Detect which cell encompasses the target text, then output its (x, y) center coordinate. 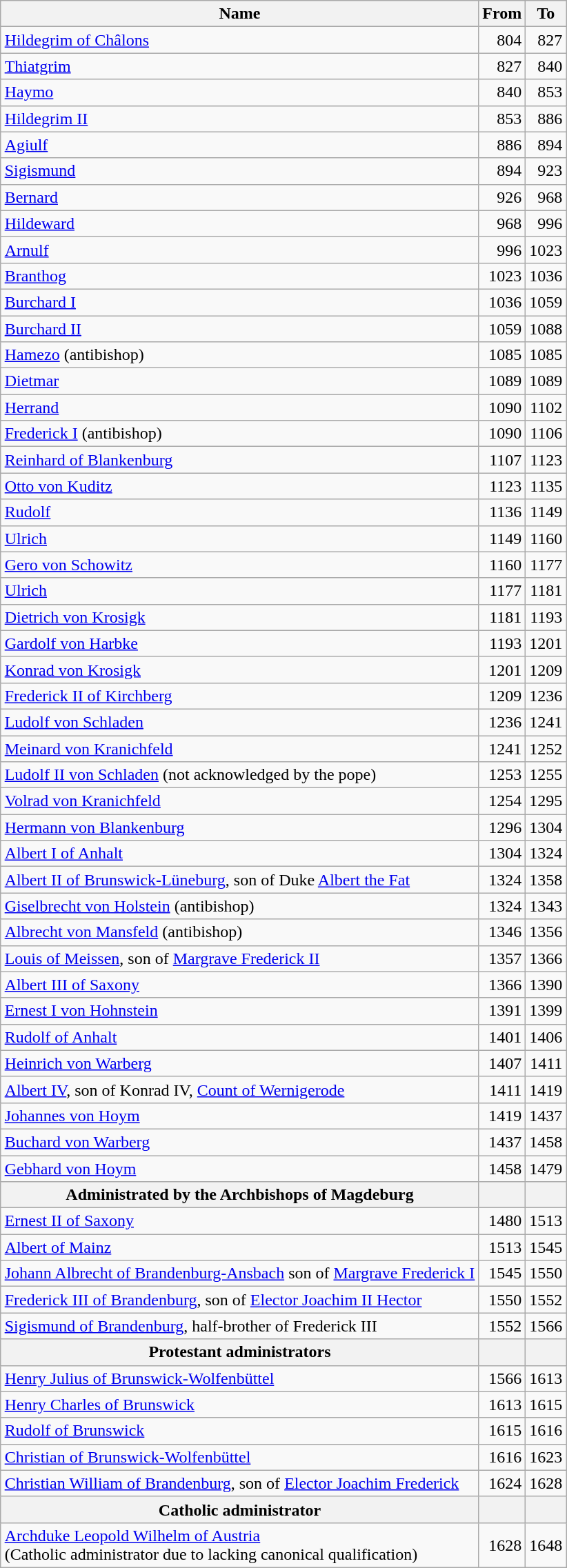
Albert of Mainz (240, 1247)
Hildeward (240, 223)
1107 (502, 460)
Buchard von Warberg (240, 1142)
Gero von Schowitz (240, 565)
Johann Albrecht of Brandenburg-Ansbach son of Margrave Frederick I (240, 1274)
Louis of Meissen, son of Margrave Frederick II (240, 958)
1624 (502, 1483)
Henry Julius of Brunswick-Wolfenbüttel (240, 1378)
1357 (502, 958)
Dietrich von Krosigk (240, 617)
Haymo (240, 92)
Sigismund of Brandenburg, half-brother of Frederick III (240, 1326)
804 (502, 40)
1480 (502, 1221)
1136 (502, 512)
1479 (546, 1169)
Burchard I (240, 302)
Konrad von Krosigk (240, 670)
1102 (546, 408)
1296 (502, 827)
Albert III of Saxony (240, 985)
1623 (546, 1457)
Protestant administrators (240, 1352)
Rudolf of Anhalt (240, 1037)
1391 (502, 1011)
Christian William of Brandenburg, son of Elector Joachim Frederick (240, 1483)
Burchard II (240, 329)
Meinard von Kranichfeld (240, 748)
Johannes von Hoym (240, 1116)
923 (546, 171)
Ernest I von Hohnstein (240, 1011)
Hildegrim II (240, 119)
Ernest II of Saxony (240, 1221)
Hildegrim of Châlons (240, 40)
1255 (546, 775)
1135 (546, 486)
1390 (546, 985)
Albert II of Brunswick-Lüneburg, son of Duke Albert the Fat (240, 880)
1648 (546, 1545)
1356 (546, 932)
Hermann von Blankenburg (240, 827)
Frederick III of Brandenburg, son of Elector Joachim II Hector (240, 1300)
1254 (502, 801)
Herrand (240, 408)
Name (240, 14)
Frederick I (antibishop) (240, 434)
Frederick II of Kirchberg (240, 696)
Administrated by the Archbishops of Magdeburg (240, 1195)
1088 (546, 329)
Otto von Kuditz (240, 486)
Thiatgrim (240, 66)
Albert IV, son of Konrad IV, Count of Wernigerode (240, 1089)
Heinrich von Warberg (240, 1063)
Henry Charles of Brunswick (240, 1405)
Ludolf von Schladen (240, 722)
1401 (502, 1037)
Gardolf von Harbke (240, 643)
Rudolf (240, 512)
To (546, 14)
Volrad von Kranichfeld (240, 801)
Albrecht von Mansfeld (antibishop) (240, 932)
Bernard (240, 197)
Catholic administrator (240, 1509)
Dietmar (240, 381)
1399 (546, 1011)
Albert I of Anhalt (240, 854)
Rudolf of Brunswick (240, 1431)
Archduke Leopold Wilhelm of Austria(Catholic administrator due to lacking canonical qualification) (240, 1545)
1358 (546, 880)
Agiulf (240, 145)
Hamezo (antibishop) (240, 355)
Christian of Brunswick-Wolfenbüttel (240, 1457)
1295 (546, 801)
1253 (502, 775)
926 (502, 197)
Arnulf (240, 250)
1252 (546, 748)
Branthog (240, 276)
1106 (546, 434)
1406 (546, 1037)
Giselbrecht von Holstein (antibishop) (240, 906)
1346 (502, 932)
Sigismund (240, 171)
Gebhard von Hoym (240, 1169)
1343 (546, 906)
Ludolf II von Schladen (not acknowledged by the pope) (240, 775)
1407 (502, 1063)
Reinhard of Blankenburg (240, 460)
From (502, 14)
